Identify which cell holds the provided text, then report its [x, y] central coordinate. 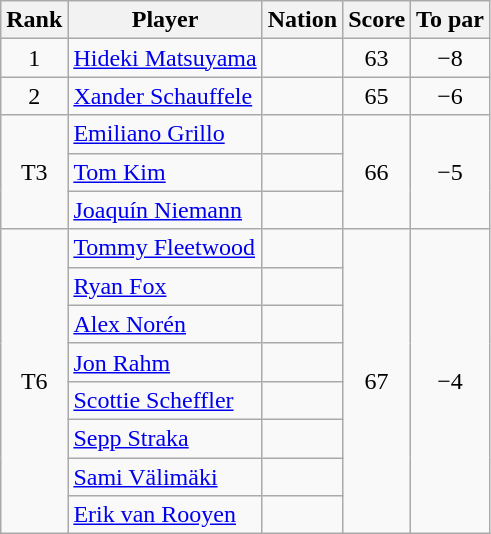
Joaquín Niemann [165, 210]
−5 [450, 172]
−8 [450, 58]
Sepp Straka [165, 438]
Tommy Fleetwood [165, 248]
2 [34, 96]
67 [377, 381]
Alex Norén [165, 324]
66 [377, 172]
Jon Rahm [165, 362]
To par [450, 20]
65 [377, 96]
1 [34, 58]
Ryan Fox [165, 286]
Xander Schauffele [165, 96]
Hideki Matsuyama [165, 58]
Scottie Scheffler [165, 400]
Erik van Rooyen [165, 515]
−4 [450, 381]
Score [377, 20]
T6 [34, 381]
T3 [34, 172]
Tom Kim [165, 172]
Rank [34, 20]
Nation [302, 20]
Player [165, 20]
−6 [450, 96]
Emiliano Grillo [165, 134]
63 [377, 58]
Sami Välimäki [165, 477]
